Determine the (x, y) coordinate at the center of the cell enclosing the given text.  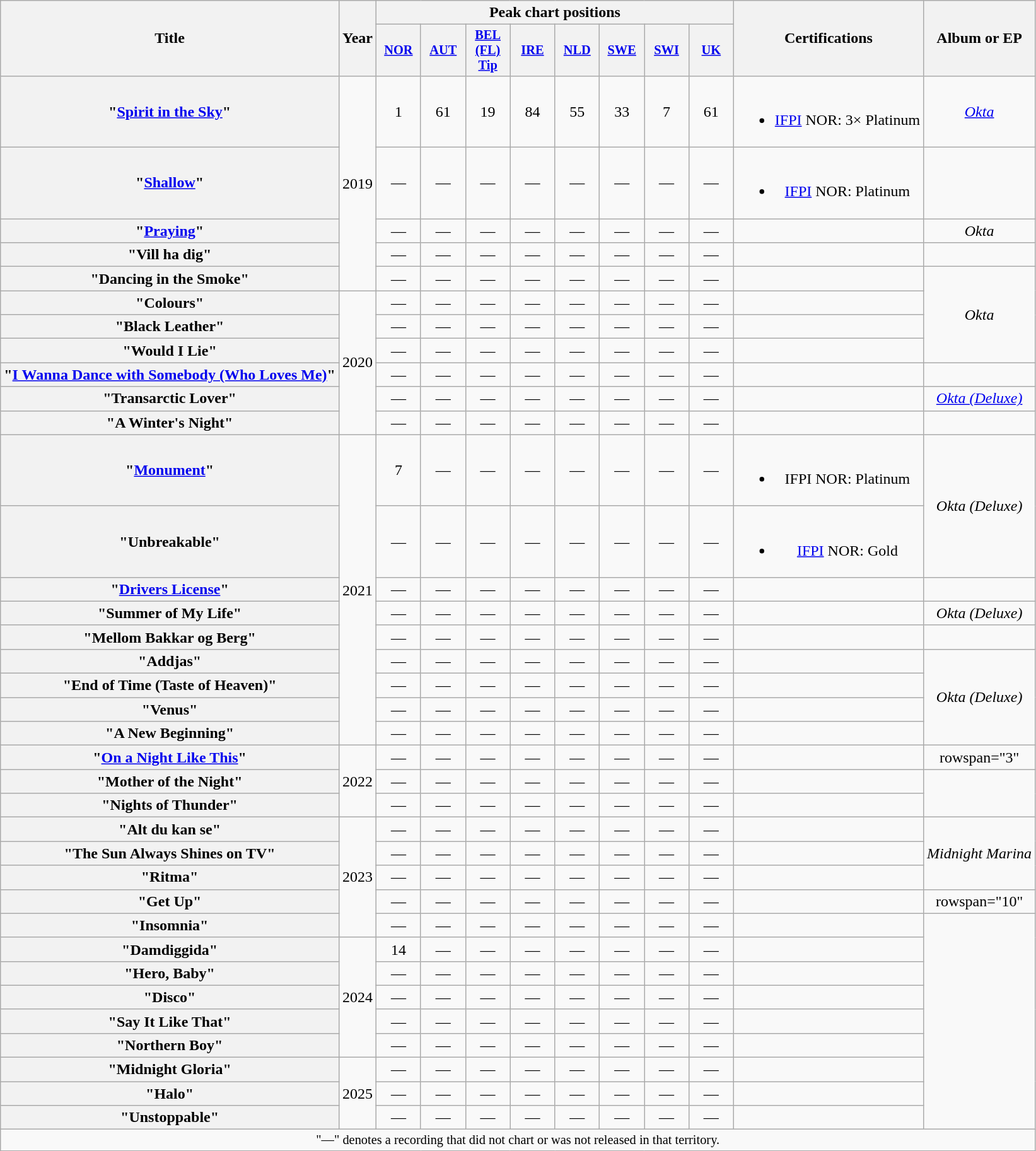
"The Sun Always Shines on TV" (170, 853)
"Dancing in the Smoke" (170, 279)
"Mellom Bakkar og Berg" (170, 637)
SWE (622, 50)
AUT (443, 50)
"Transarctic Lover" (170, 399)
rowspan="10" (980, 901)
Midnight Marina (980, 853)
"Insomnia" (170, 925)
BEL(FL)Tip (488, 50)
14 (399, 949)
"Monument" (170, 470)
Year (357, 38)
"Northern Boy" (170, 1045)
2022 (357, 781)
33 (622, 111)
rowspan="3" (980, 757)
Peak chart positions (555, 13)
IFPI NOR: 3× Platinum (829, 111)
19 (488, 111)
Certifications (829, 38)
"Drivers License" (170, 589)
"Colours" (170, 303)
IRE (532, 50)
"Halo" (170, 1094)
"Hero, Baby" (170, 973)
NOR (399, 50)
2025 (357, 1094)
"End of Time (Taste of Heaven)" (170, 686)
"Say It Like That" (170, 1021)
"On a Night Like This" (170, 757)
"Spirit in the Sky" (170, 111)
"A Winter's Night" (170, 423)
"Praying" (170, 231)
2020 (357, 363)
SWI (667, 50)
"—" denotes a recording that did not chart or was not released in that territory. (518, 1140)
"Unbreakable" (170, 541)
"Venus" (170, 710)
"Ritma" (170, 877)
"Addjas" (170, 661)
Album or EP (980, 38)
"Would I Lie" (170, 351)
"Disco" (170, 997)
"Shallow" (170, 183)
"I Wanna Dance with Somebody (Who Loves Me)" (170, 375)
"Alt du kan se" (170, 829)
"A New Beginning" (170, 733)
2023 (357, 877)
Title (170, 38)
"Get Up" (170, 901)
2021 (357, 590)
55 (578, 111)
2024 (357, 997)
"Midnight Gloria" (170, 1070)
84 (532, 111)
"Summer of My Life" (170, 613)
IFPI NOR: Gold (829, 541)
"Damdiggida" (170, 949)
"Black Leather" (170, 327)
"Nights of Thunder" (170, 805)
NLD (578, 50)
1 (399, 111)
"Mother of the Night" (170, 781)
"Unstoppable" (170, 1118)
UK (711, 50)
2019 (357, 183)
"Vill ha dig" (170, 255)
